Extract the (X, Y) coordinate from the center of the cell holding the provided text.  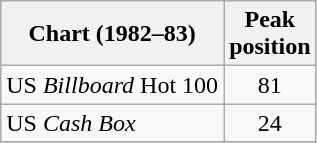
Chart (1982–83) (112, 34)
24 (270, 123)
Peakposition (270, 34)
US Cash Box (112, 123)
US Billboard Hot 100 (112, 85)
81 (270, 85)
